From the cell containing the given text, extract its center point as [X, Y] coordinate. 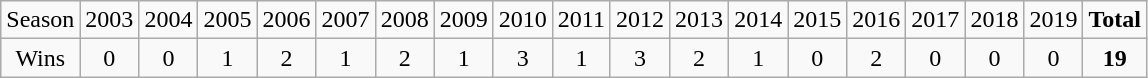
Season [40, 20]
2004 [168, 20]
2014 [758, 20]
2019 [1054, 20]
2016 [876, 20]
2013 [700, 20]
2017 [936, 20]
2008 [404, 20]
2018 [994, 20]
2003 [110, 20]
2006 [286, 20]
2010 [522, 20]
2005 [228, 20]
2012 [640, 20]
2009 [464, 20]
2011 [581, 20]
2015 [818, 20]
Wins [40, 58]
Total [1115, 20]
19 [1115, 58]
2007 [346, 20]
